Return the (X, Y) coordinate for the center point of the cell that contains the specified text.  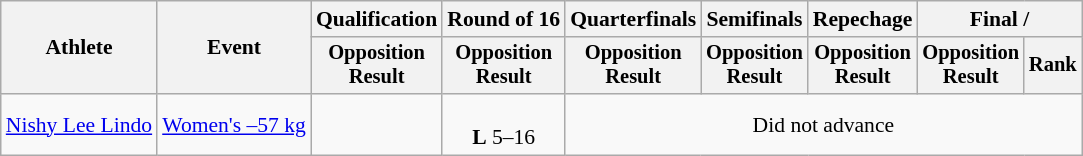
Final / (999, 19)
Round of 16 (504, 19)
Repechage (863, 19)
Semifinals (754, 19)
Rank (1053, 66)
Quarterfinals (633, 19)
L 5–16 (504, 124)
Women's –57 kg (234, 124)
Qualification (376, 19)
Athlete (79, 48)
Nishy Lee Lindo (79, 124)
Event (234, 48)
Did not advance (823, 124)
